Capture the cell that displays the provided text and extract its (X, Y) central coordinate. 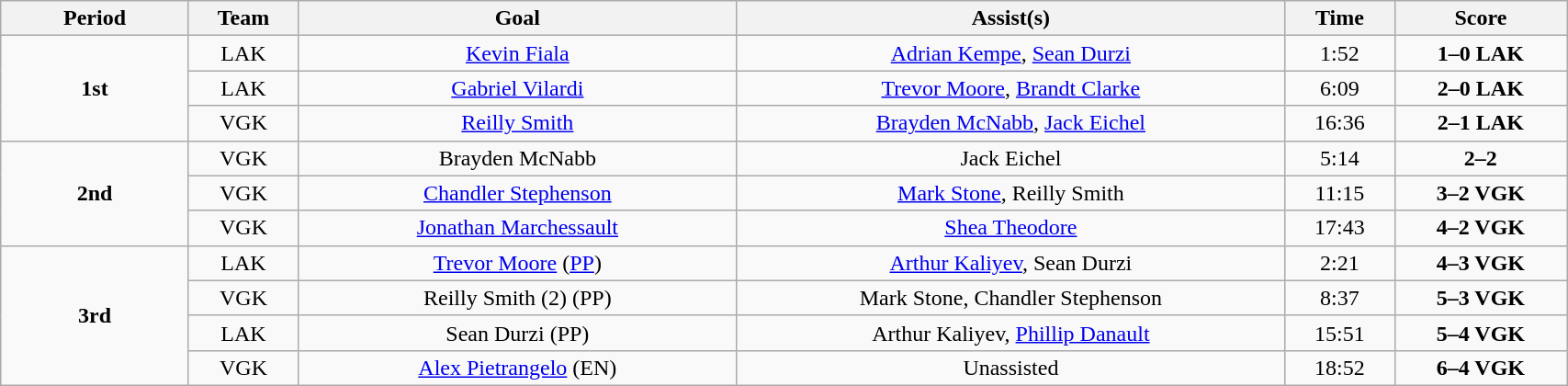
Jonathan Marchessault (518, 228)
Brayden McNabb, Jack Eichel (1010, 123)
Goal (518, 18)
Mark Stone, Reilly Smith (1010, 193)
1:52 (1339, 53)
Reilly Smith (518, 123)
Arthur Kaliyev, Sean Durzi (1010, 263)
Trevor Moore, Brandt Clarke (1010, 88)
4–2 VGK (1481, 228)
5–4 VGK (1481, 333)
Assist(s) (1010, 18)
5:14 (1339, 158)
Alex Pietrangelo (EN) (518, 368)
6:09 (1339, 88)
Arthur Kaliyev, Phillip Danault (1010, 333)
Reilly Smith (2) (PP) (518, 298)
11:15 (1339, 193)
2nd (96, 193)
2–2 (1481, 158)
Team (243, 18)
18:52 (1339, 368)
15:51 (1339, 333)
Time (1339, 18)
Chandler Stephenson (518, 193)
1–0 LAK (1481, 53)
Brayden McNabb (518, 158)
17:43 (1339, 228)
Kevin Fiala (518, 53)
2–0 LAK (1481, 88)
Sean Durzi (PP) (518, 333)
Shea Theodore (1010, 228)
Gabriel Vilardi (518, 88)
Period (96, 18)
3–2 VGK (1481, 193)
2:21 (1339, 263)
5–3 VGK (1481, 298)
1st (96, 88)
4–3 VGK (1481, 263)
Mark Stone, Chandler Stephenson (1010, 298)
Unassisted (1010, 368)
8:37 (1339, 298)
16:36 (1339, 123)
Jack Eichel (1010, 158)
6–4 VGK (1481, 368)
2–1 LAK (1481, 123)
3rd (96, 315)
Score (1481, 18)
Adrian Kempe, Sean Durzi (1010, 53)
Trevor Moore (PP) (518, 263)
